Search for the cell housing the specified text and yield its (X, Y) center coordinate. 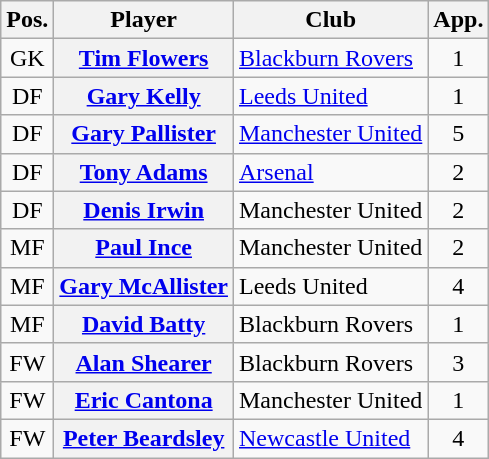
Gary Pallister (144, 134)
Paul Ince (144, 248)
Alan Shearer (144, 362)
Tony Adams (144, 172)
5 (458, 134)
Pos. (28, 20)
David Batty (144, 324)
Peter Beardsley (144, 438)
3 (458, 362)
App. (458, 20)
Eric Cantona (144, 400)
GK (28, 58)
Gary McAllister (144, 286)
Denis Irwin (144, 210)
Tim Flowers (144, 58)
Arsenal (330, 172)
Club (330, 20)
Player (144, 20)
Newcastle United (330, 438)
Gary Kelly (144, 96)
